From the cell containing the given text, extract its center point as [X, Y] coordinate. 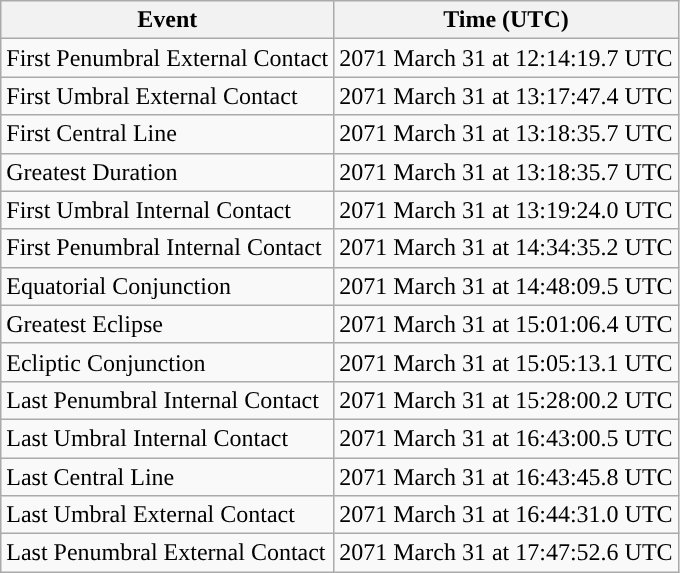
Greatest Eclipse [168, 324]
Time (UTC) [506, 20]
Equatorial Conjunction [168, 286]
Last Penumbral External Contact [168, 553]
Ecliptic Conjunction [168, 362]
2071 March 31 at 12:14:19.7 UTC [506, 58]
First Penumbral External Contact [168, 58]
2071 March 31 at 16:43:45.8 UTC [506, 477]
Greatest Duration [168, 172]
2071 March 31 at 13:17:47.4 UTC [506, 96]
2071 March 31 at 16:43:00.5 UTC [506, 438]
2071 March 31 at 13:19:24.0 UTC [506, 210]
2071 March 31 at 15:28:00.2 UTC [506, 400]
Last Penumbral Internal Contact [168, 400]
First Central Line [168, 134]
First Penumbral Internal Contact [168, 248]
First Umbral Internal Contact [168, 210]
2071 March 31 at 14:48:09.5 UTC [506, 286]
Last Umbral Internal Contact [168, 438]
Last Umbral External Contact [168, 515]
2071 March 31 at 15:01:06.4 UTC [506, 324]
First Umbral External Contact [168, 96]
2071 March 31 at 14:34:35.2 UTC [506, 248]
2071 March 31 at 16:44:31.0 UTC [506, 515]
Last Central Line [168, 477]
2071 March 31 at 17:47:52.6 UTC [506, 553]
2071 March 31 at 15:05:13.1 UTC [506, 362]
Event [168, 20]
